Detect which cell encompasses the target text, then output its [X, Y] center coordinate. 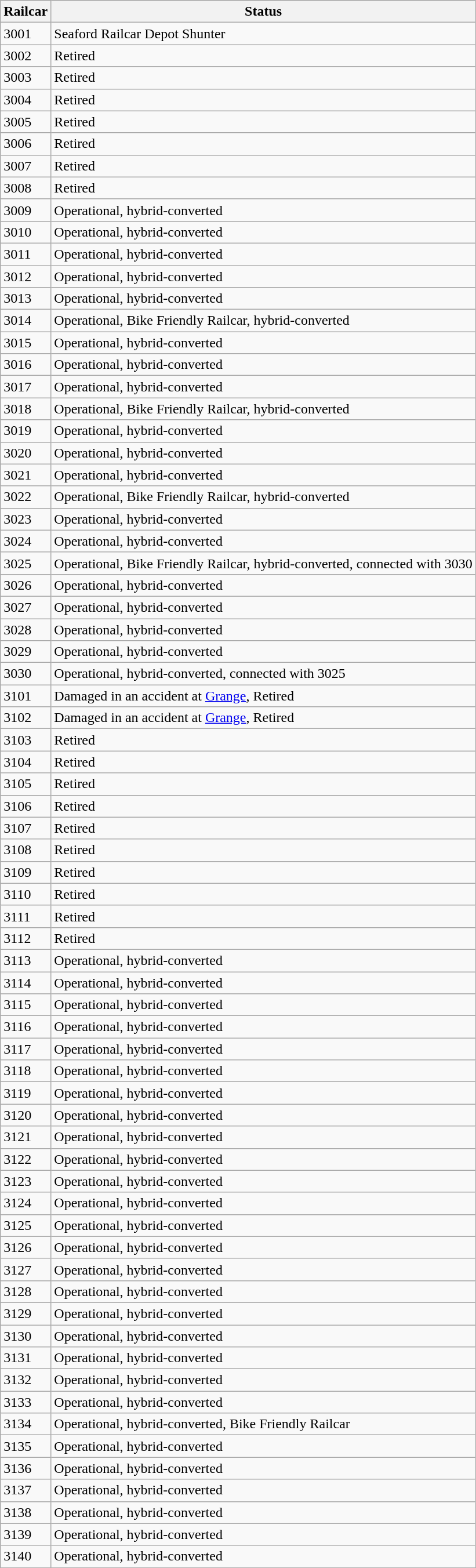
3126 [26, 1247]
3134 [26, 1424]
3135 [26, 1446]
3109 [26, 872]
Railcar [26, 12]
3005 [26, 122]
3136 [26, 1468]
3113 [26, 960]
3027 [26, 607]
Status [263, 12]
3004 [26, 100]
Operational, hybrid-converted, connected with 3025 [263, 674]
3029 [26, 652]
3138 [26, 1512]
3122 [26, 1159]
3119 [26, 1093]
3130 [26, 1335]
3018 [26, 409]
3111 [26, 916]
3015 [26, 343]
3102 [26, 718]
3132 [26, 1380]
3019 [26, 431]
3108 [26, 850]
3016 [26, 365]
3107 [26, 828]
3121 [26, 1137]
3114 [26, 983]
3017 [26, 387]
3008 [26, 188]
3128 [26, 1291]
3118 [26, 1071]
3026 [26, 585]
3101 [26, 696]
3103 [26, 740]
3014 [26, 321]
Seaford Railcar Depot Shunter [263, 34]
3127 [26, 1269]
3115 [26, 1005]
3112 [26, 938]
3125 [26, 1225]
3022 [26, 497]
3123 [26, 1181]
3120 [26, 1115]
3133 [26, 1402]
3020 [26, 453]
Operational, hybrid-converted, Bike Friendly Railcar [263, 1424]
3010 [26, 232]
3024 [26, 541]
3030 [26, 674]
3139 [26, 1534]
3106 [26, 806]
3001 [26, 34]
3140 [26, 1556]
3009 [26, 210]
3003 [26, 78]
3117 [26, 1049]
3006 [26, 144]
3002 [26, 56]
3028 [26, 629]
3131 [26, 1358]
3116 [26, 1027]
3023 [26, 519]
3129 [26, 1313]
3137 [26, 1490]
3011 [26, 254]
3021 [26, 475]
3105 [26, 784]
3025 [26, 563]
3110 [26, 894]
Operational, Bike Friendly Railcar, hybrid-converted, connected with 3030 [263, 563]
3104 [26, 762]
3013 [26, 299]
3012 [26, 277]
3124 [26, 1203]
3007 [26, 166]
